Locate the cell with the specified text and output its [X, Y] center coordinate. 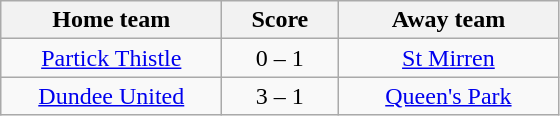
Queen's Park [448, 96]
St Mirren [448, 58]
Dundee United [112, 96]
3 – 1 [280, 96]
Partick Thistle [112, 58]
0 – 1 [280, 58]
Home team [112, 20]
Score [280, 20]
Away team [448, 20]
